Provide the [X, Y] coordinate of the cell's center where the given text is located.  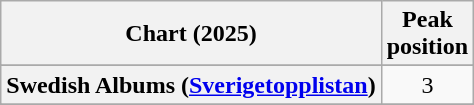
Swedish Albums (Sverigetopplistan) [191, 85]
3 [427, 85]
Peakposition [427, 34]
Chart (2025) [191, 34]
